Detect which cell encompasses the target text, then output its [X, Y] center coordinate. 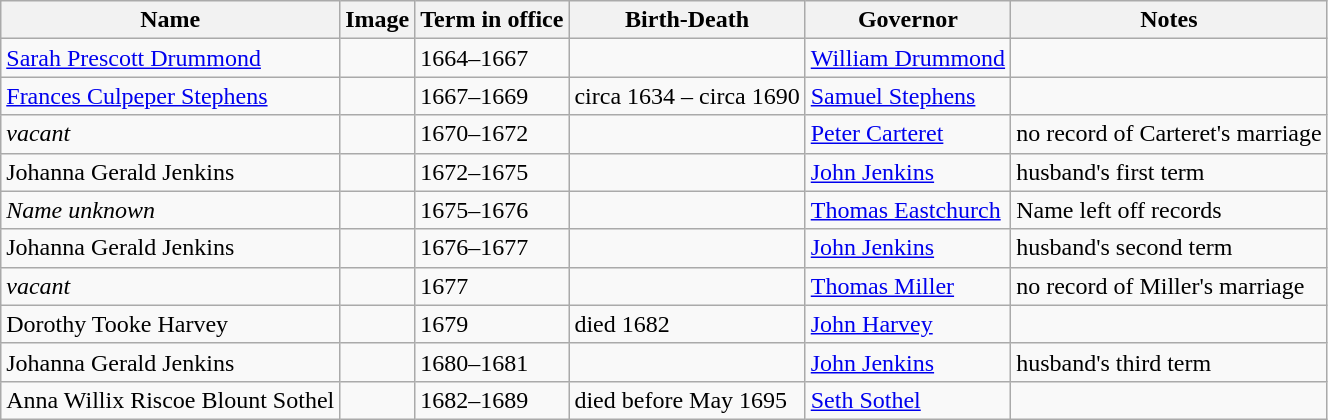
1680–1681 [492, 362]
Samuel Stephens [908, 96]
Term in office [492, 20]
Thomas Eastchurch [908, 210]
husband's second term [1170, 248]
John Harvey [908, 324]
Name left off records [1170, 210]
1672–1675 [492, 172]
no record of Miller's marriage [1170, 286]
Governor [908, 20]
Dorothy Tooke Harvey [170, 324]
Name unknown [170, 210]
Peter Carteret [908, 134]
1679 [492, 324]
Anna Willix Riscoe Blount Sothel [170, 400]
1667–1669 [492, 96]
1677 [492, 286]
Seth Sothel [908, 400]
1682–1689 [492, 400]
husband's third term [1170, 362]
husband's first term [1170, 172]
1676–1677 [492, 248]
Frances Culpeper Stephens [170, 96]
circa 1634 – circa 1690 [687, 96]
Notes [1170, 20]
died before May 1695 [687, 400]
Name [170, 20]
1670–1672 [492, 134]
Sarah Prescott Drummond [170, 58]
died 1682 [687, 324]
Thomas Miller [908, 286]
Birth-Death [687, 20]
Image [378, 20]
1664–1667 [492, 58]
William Drummond [908, 58]
no record of Carteret's marriage [1170, 134]
1675–1676 [492, 210]
